Output the (x, y) coordinate of the center of the cell containing the given text.  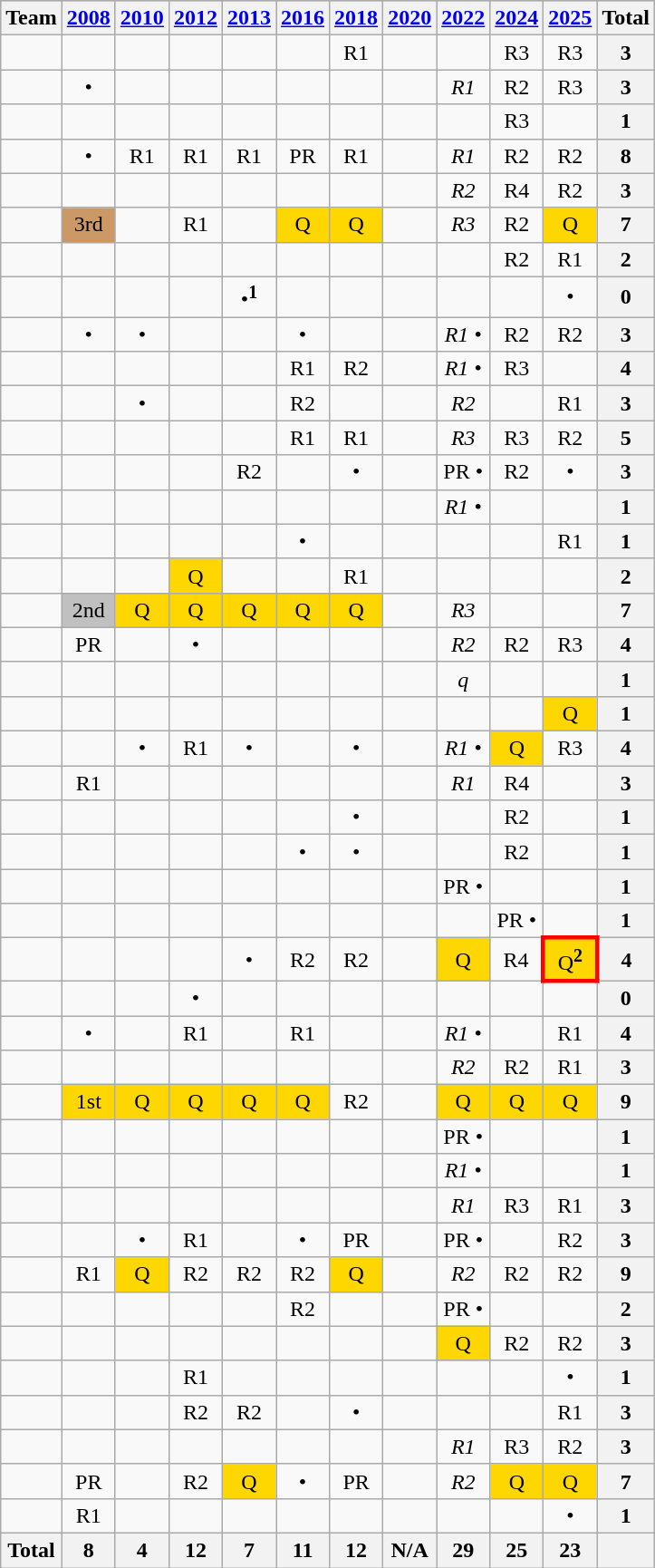
5 (626, 438)
2016 (303, 18)
q (464, 679)
2nd (89, 610)
•1 (248, 297)
Team (32, 18)
29 (464, 1550)
3rd (89, 225)
2020 (409, 18)
2010 (141, 18)
25 (516, 1550)
1st (89, 1102)
Q2 (571, 960)
2013 (248, 18)
N/A (409, 1550)
2008 (89, 18)
2022 (464, 18)
2012 (196, 18)
2025 (571, 18)
2018 (357, 18)
11 (303, 1550)
2024 (516, 18)
23 (571, 1550)
